Provide the [x, y] coordinate of the cell's center where the given text is located.  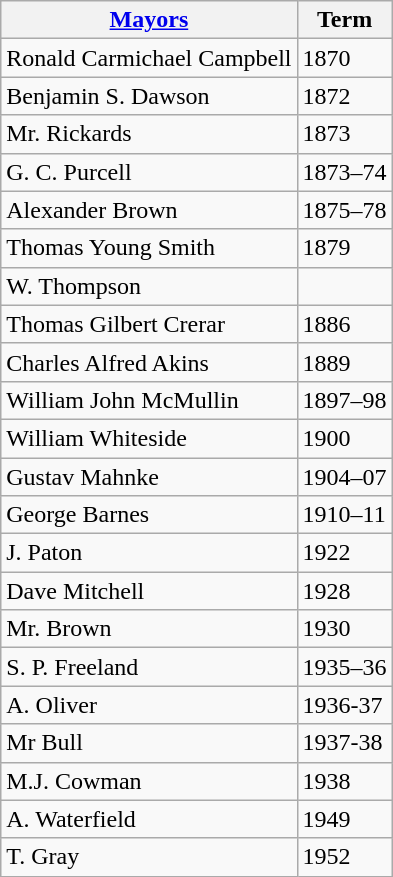
G. C. Purcell [149, 172]
Thomas Young Smith [149, 248]
1952 [344, 857]
Mayors [149, 20]
1938 [344, 781]
T. Gray [149, 857]
Mr. Rickards [149, 134]
1936-37 [344, 705]
1879 [344, 248]
Thomas Gilbert Crerar [149, 324]
Alexander Brown [149, 210]
Gustav Mahnke [149, 477]
A. Oliver [149, 705]
Ronald Carmichael Campbell [149, 58]
George Barnes [149, 515]
Mr Bull [149, 743]
William John McMullin [149, 400]
1910–11 [344, 515]
1873 [344, 134]
J. Paton [149, 553]
1889 [344, 362]
1935–36 [344, 667]
1870 [344, 58]
Charles Alfred Akins [149, 362]
1875–78 [344, 210]
William Whiteside [149, 438]
1928 [344, 591]
Mr. Brown [149, 629]
1904–07 [344, 477]
1897–98 [344, 400]
W. Thompson [149, 286]
1900 [344, 438]
1937-38 [344, 743]
M.J. Cowman [149, 781]
1872 [344, 96]
Benjamin S. Dawson [149, 96]
1930 [344, 629]
1949 [344, 819]
1886 [344, 324]
1922 [344, 553]
A. Waterfield [149, 819]
S. P. Freeland [149, 667]
1873–74 [344, 172]
Dave Mitchell [149, 591]
Term [344, 20]
